For the text-containing cell, return its midpoint in (x, y) coordinate format. 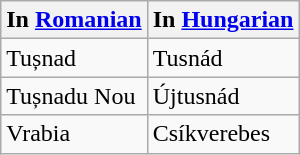
Tușnadu Nou (74, 96)
In Romanian (74, 20)
Tușnad (74, 58)
In Hungarian (223, 20)
Újtusnád (223, 96)
Vrabia (74, 134)
Tusnád (223, 58)
Csíkverebes (223, 134)
